Search for the cell housing the specified text and yield its (X, Y) center coordinate. 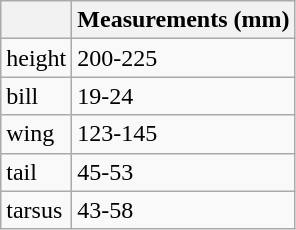
tail (36, 172)
tarsus (36, 210)
height (36, 58)
200-225 (184, 58)
45-53 (184, 172)
43-58 (184, 210)
wing (36, 134)
Measurements (mm) (184, 20)
19-24 (184, 96)
bill (36, 96)
123-145 (184, 134)
